From the cell containing the given text, extract its center point as [X, Y] coordinate. 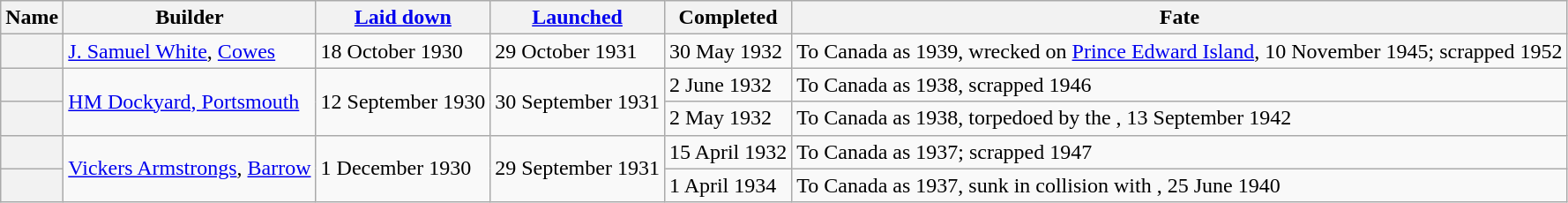
Laid down [403, 18]
To Canada as 1938, scrapped 1946 [1180, 85]
Fate [1180, 18]
18 October 1930 [403, 51]
Launched [578, 18]
Completed [728, 18]
1 April 1934 [728, 185]
12 September 1930 [403, 101]
Vickers Armstrongs, Barrow [190, 169]
15 April 1932 [728, 152]
Name [32, 18]
1 December 1930 [403, 169]
To Canada as 1939, wrecked on Prince Edward Island, 10 November 1945; scrapped 1952 [1180, 51]
29 September 1931 [578, 169]
HM Dockyard, Portsmouth [190, 101]
29 October 1931 [578, 51]
To Canada as 1938, torpedoed by the , 13 September 1942 [1180, 118]
Builder [190, 18]
30 September 1931 [578, 101]
J. Samuel White, Cowes [190, 51]
To Canada as 1937, sunk in collision with , 25 June 1940 [1180, 185]
2 May 1932 [728, 118]
30 May 1932 [728, 51]
To Canada as 1937; scrapped 1947 [1180, 152]
2 June 1932 [728, 85]
